Detect which cell encompasses the target text, then output its [x, y] center coordinate. 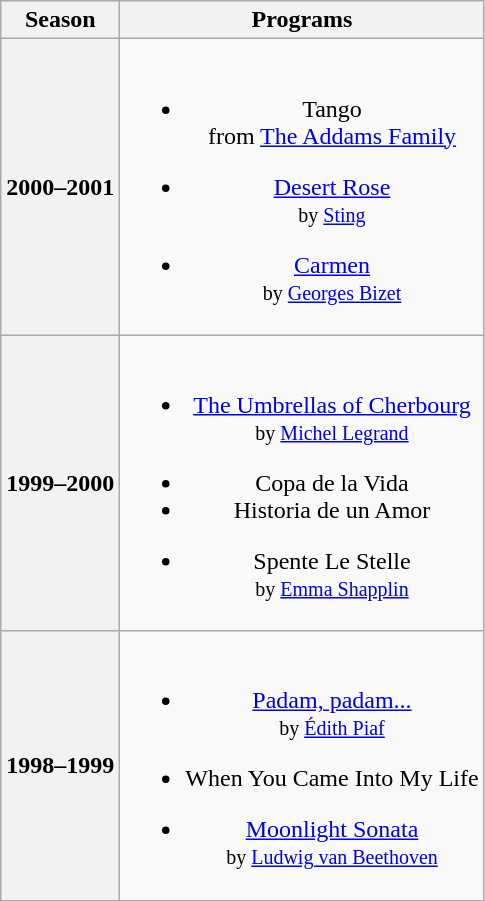
Programs [302, 20]
Tango from The Addams FamilyDesert Rose by Sting Carmen by Georges Bizet [302, 187]
2000–2001 [60, 187]
Season [60, 20]
1998–1999 [60, 766]
1999–2000 [60, 483]
Padam, padam... by Édith Piaf When You Came Into My LifeMoonlight Sonata by Ludwig van Beethoven [302, 766]
The Umbrellas of Cherbourg by Michel Legrand Copa de la VidaHistoria de un AmorSpente Le Stelle by Emma Shapplin [302, 483]
